Return the [x, y] coordinate for the center point of the cell that contains the specified text.  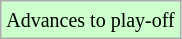
Advances to play-off [90, 20]
